Search for the cell housing the specified text and yield its [x, y] center coordinate. 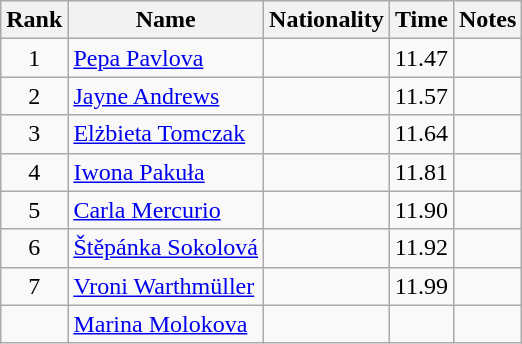
6 [34, 248]
Notes [487, 20]
Elżbieta Tomczak [166, 134]
5 [34, 210]
Štěpánka Sokolová [166, 248]
1 [34, 58]
11.47 [421, 58]
2 [34, 96]
3 [34, 134]
Time [421, 20]
11.64 [421, 134]
11.57 [421, 96]
Jayne Andrews [166, 96]
Rank [34, 20]
11.90 [421, 210]
Pepa Pavlova [166, 58]
7 [34, 286]
11.99 [421, 286]
Nationality [327, 20]
Name [166, 20]
4 [34, 172]
Marina Molokova [166, 324]
11.92 [421, 248]
Iwona Pakuła [166, 172]
Carla Mercurio [166, 210]
Vroni Warthmüller [166, 286]
11.81 [421, 172]
